Search for the cell housing the specified text and yield its (X, Y) center coordinate. 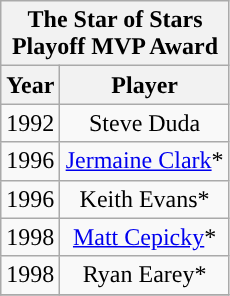
Keith Evans* (144, 199)
Player (144, 85)
Steve Duda (144, 123)
Matt Cepicky* (144, 237)
Ryan Earey* (144, 275)
1992 (30, 123)
Year (30, 85)
Jermaine Clark* (144, 161)
The Star of Stars Playoff MVP Award (116, 34)
